Scan for the cell matching the given text and deliver its (X, Y) coordinate at center. 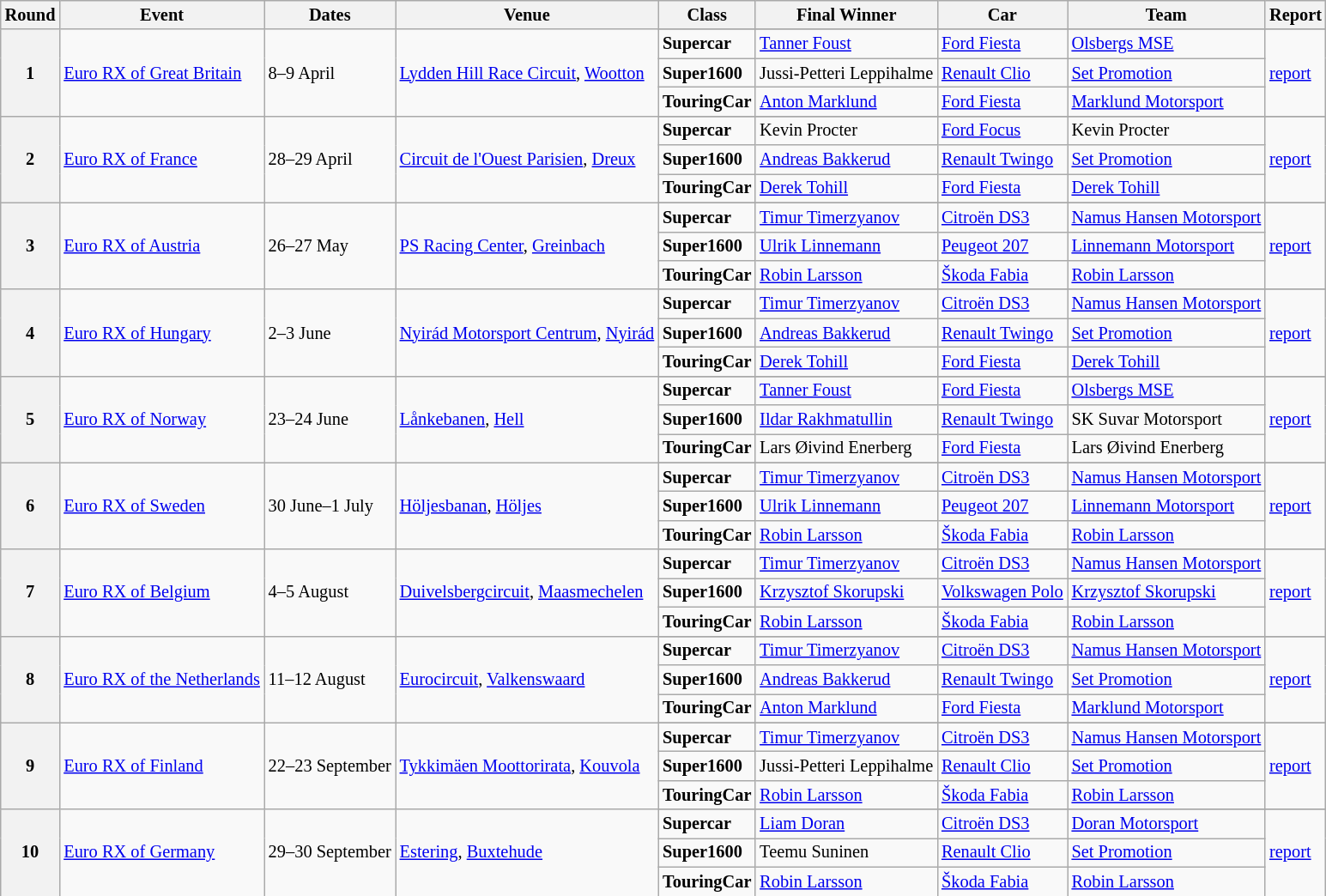
Dates (330, 15)
Duivelsbergcircuit, Maasmechelen (527, 592)
2–3 June (330, 333)
29–30 September (330, 853)
8 (31, 680)
26–27 May (330, 245)
9 (31, 766)
Round (31, 15)
3 (31, 245)
Höljesbanan, Höljes (527, 506)
Euro RX of France (161, 160)
Estering, Buxtehude (527, 853)
Tykkimäen Moottorirata, Kouvola (527, 766)
2 (31, 160)
Euro RX of Belgium (161, 592)
Final Winner (846, 15)
Report (1296, 15)
Euro RX of Sweden (161, 506)
Circuit de l'Ouest Parisien, Dreux (527, 160)
Volkswagen Polo (1002, 592)
Team (1167, 15)
Euro RX of Norway (161, 419)
Euro RX of the Netherlands (161, 680)
Event (161, 15)
Lydden Hill Race Circuit, Wootton (527, 72)
22–23 September (330, 766)
Doran Motorsport (1167, 824)
Euro RX of Austria (161, 245)
Eurocircuit, Valkenswaard (527, 680)
10 (31, 853)
Class (707, 15)
4 (31, 333)
6 (31, 506)
4–5 August (330, 592)
Euro RX of Great Britain (161, 72)
Venue (527, 15)
23–24 June (330, 419)
Nyirád Motorsport Centrum, Nyirád (527, 333)
PS Racing Center, Greinbach (527, 245)
Liam Doran (846, 824)
Ildar Rakhmatullin (846, 420)
Euro RX of Germany (161, 853)
5 (31, 419)
Euro RX of Finland (161, 766)
8–9 April (330, 72)
Euro RX of Hungary (161, 333)
7 (31, 592)
Car (1002, 15)
11–12 August (330, 680)
Ford Focus (1002, 130)
1 (31, 72)
SK Suvar Motorsport (1167, 420)
Lånkebanen, Hell (527, 419)
30 June–1 July (330, 506)
Teemu Suninen (846, 852)
28–29 April (330, 160)
